Find where the given text appears and provide that cell's center as [X, Y] coordinate. 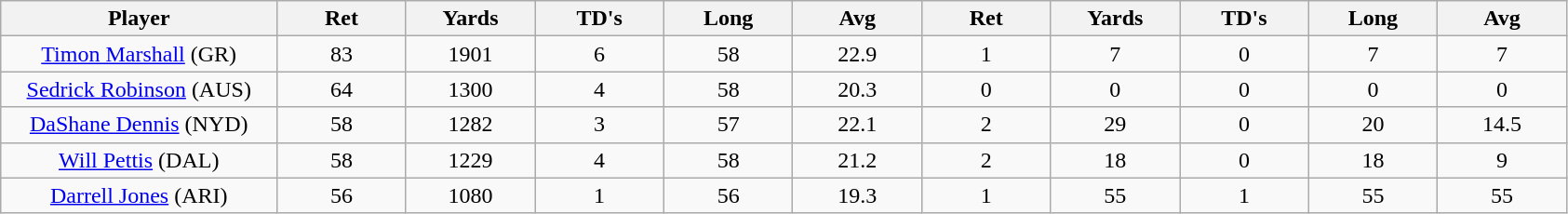
1300 [471, 89]
Will Pettis (DAL) [140, 160]
64 [342, 89]
22.1 [858, 125]
1901 [471, 54]
Sedrick Robinson (AUS) [140, 89]
6 [599, 54]
21.2 [858, 160]
14.5 [1502, 125]
20.3 [858, 89]
29 [1115, 125]
22.9 [858, 54]
9 [1502, 160]
19.3 [858, 195]
Timon Marshall (GR) [140, 54]
DaShane Dennis (NYD) [140, 125]
3 [599, 125]
1282 [471, 125]
20 [1374, 125]
Darrell Jones (ARI) [140, 195]
1080 [471, 195]
Player [140, 19]
1229 [471, 160]
83 [342, 54]
57 [728, 125]
